Detect which cell encompasses the target text, then output its (X, Y) center coordinate. 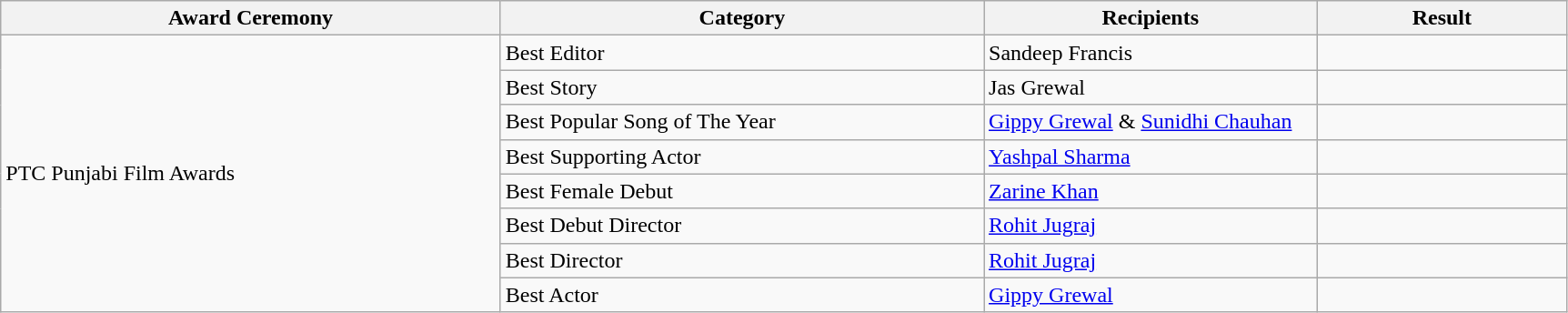
Best Debut Director (742, 226)
Best Editor (742, 53)
PTC Punjabi Film Awards (251, 174)
Best Director (742, 260)
Gippy Grewal (1151, 295)
Yashpal Sharma (1151, 156)
Result (1442, 18)
Best Story (742, 87)
Best Female Debut (742, 191)
Sandeep Francis (1151, 53)
Jas Grewal (1151, 87)
Zarine Khan (1151, 191)
Gippy Grewal & Sunidhi Chauhan (1151, 122)
Best Popular Song of The Year (742, 122)
Best Actor (742, 295)
Recipients (1151, 18)
Best Supporting Actor (742, 156)
Award Ceremony (251, 18)
Category (742, 18)
